Identify which cell holds the provided text, then report its [x, y] central coordinate. 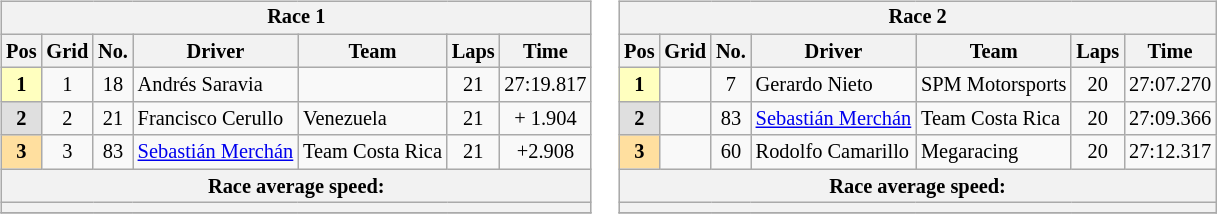
Gerardo Nieto [834, 85]
Megaracing [994, 152]
27:09.366 [1170, 119]
Race 1 [296, 18]
Venezuela [372, 119]
27:07.270 [1170, 85]
27:12.317 [1170, 152]
Andrés Saravia [216, 85]
Rodolfo Camarillo [834, 152]
60 [731, 152]
Francisco Cerullo [216, 119]
Race 2 [918, 18]
+2.908 [546, 152]
7 [731, 85]
+ 1.904 [546, 119]
27:19.817 [546, 85]
SPM Motorsports [994, 85]
18 [113, 85]
